Identify which cell holds the provided text, then report its [X, Y] central coordinate. 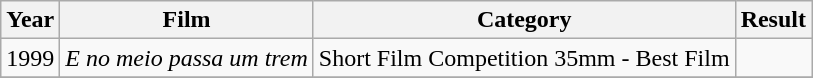
E no meio passa um trem [187, 58]
Short Film Competition 35mm - Best Film [524, 58]
1999 [30, 58]
Year [30, 20]
Category [524, 20]
Result [773, 20]
Film [187, 20]
